Search for the cell housing the specified text and yield its [X, Y] center coordinate. 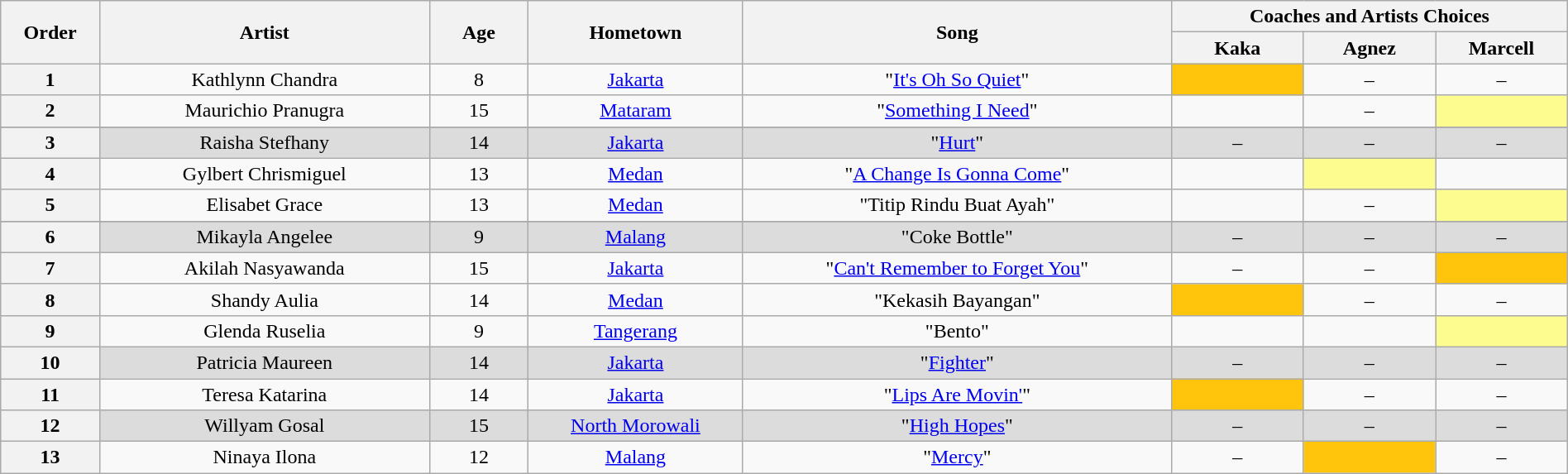
"Titip Rindu Buat Ayah" [958, 205]
Shandy Aulia [265, 299]
Kathlynn Chandra [265, 79]
5 [50, 205]
Willyam Gosal [265, 426]
Mataram [635, 111]
"Hurt" [958, 142]
1 [50, 79]
4 [50, 174]
"Coke Bottle" [958, 237]
Coaches and Artists Choices [1370, 17]
"Mercy" [958, 457]
Raisha Stefhany [265, 142]
7 [50, 268]
6 [50, 237]
Teresa Katarina [265, 395]
Order [50, 32]
Age [479, 32]
"Bento" [958, 331]
Marcell [1502, 48]
10 [50, 362]
Akilah Nasyawanda [265, 268]
"A Change Is Gonna Come" [958, 174]
Tangerang [635, 331]
"Something I Need" [958, 111]
Patricia Maureen [265, 362]
Kaka [1238, 48]
Artist [265, 32]
"Fighter" [958, 362]
2 [50, 111]
"Kekasih Bayangan" [958, 299]
North Morowali [635, 426]
Song [958, 32]
Hometown [635, 32]
Ninaya Ilona [265, 457]
"Can't Remember to Forget You" [958, 268]
Mikayla Angelee [265, 237]
Elisabet Grace [265, 205]
3 [50, 142]
11 [50, 395]
"It's Oh So Quiet" [958, 79]
Gylbert Chrismiguel [265, 174]
Glenda Ruselia [265, 331]
Maurichio Pranugra [265, 111]
Agnez [1370, 48]
"High Hopes" [958, 426]
"Lips Are Movin'" [958, 395]
